Scan for the cell matching the given text and deliver its [X, Y] coordinate at center. 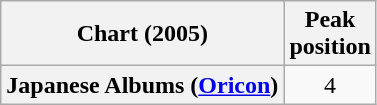
Japanese Albums (Oricon) [142, 85]
Peakposition [330, 34]
Chart (2005) [142, 34]
4 [330, 85]
